Identify which cell holds the provided text, then report its [X, Y] central coordinate. 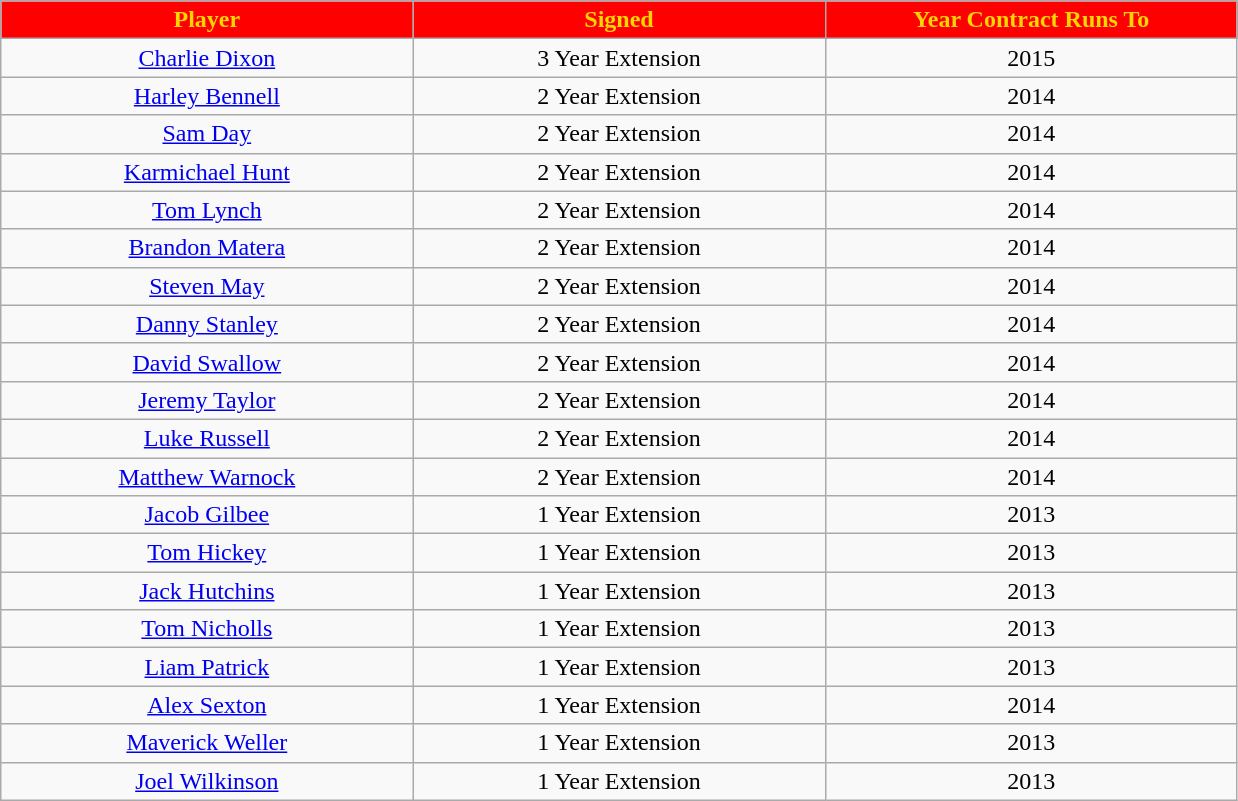
Steven May [207, 286]
Jeremy Taylor [207, 400]
Year Contract Runs To [1031, 20]
2015 [1031, 58]
Signed [619, 20]
Jacob Gilbee [207, 515]
Danny Stanley [207, 324]
Player [207, 20]
Alex Sexton [207, 705]
Liam Patrick [207, 667]
Sam Day [207, 134]
Matthew Warnock [207, 477]
Luke Russell [207, 438]
3 Year Extension [619, 58]
Maverick Weller [207, 743]
Harley Bennell [207, 96]
Jack Hutchins [207, 591]
Charlie Dixon [207, 58]
Karmichael Hunt [207, 172]
Tom Hickey [207, 553]
Brandon Matera [207, 248]
Tom Lynch [207, 210]
David Swallow [207, 362]
Tom Nicholls [207, 629]
Joel Wilkinson [207, 781]
